Find where the given text appears and provide that cell's center as [X, Y] coordinate. 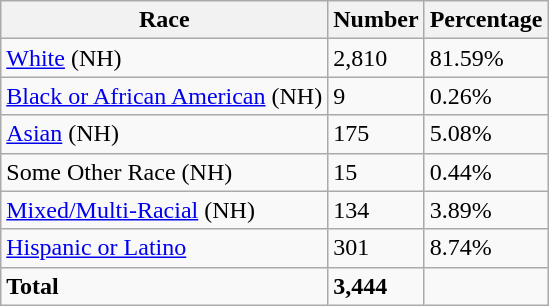
Some Other Race (NH) [164, 172]
8.74% [486, 248]
134 [376, 210]
Mixed/Multi-Racial (NH) [164, 210]
3,444 [376, 286]
White (NH) [164, 58]
Race [164, 20]
Percentage [486, 20]
Total [164, 286]
5.08% [486, 134]
Black or African American (NH) [164, 96]
0.26% [486, 96]
9 [376, 96]
3.89% [486, 210]
Hispanic or Latino [164, 248]
Number [376, 20]
2,810 [376, 58]
175 [376, 134]
0.44% [486, 172]
301 [376, 248]
Asian (NH) [164, 134]
81.59% [486, 58]
15 [376, 172]
